Capture the cell that displays the provided text and extract its [X, Y] central coordinate. 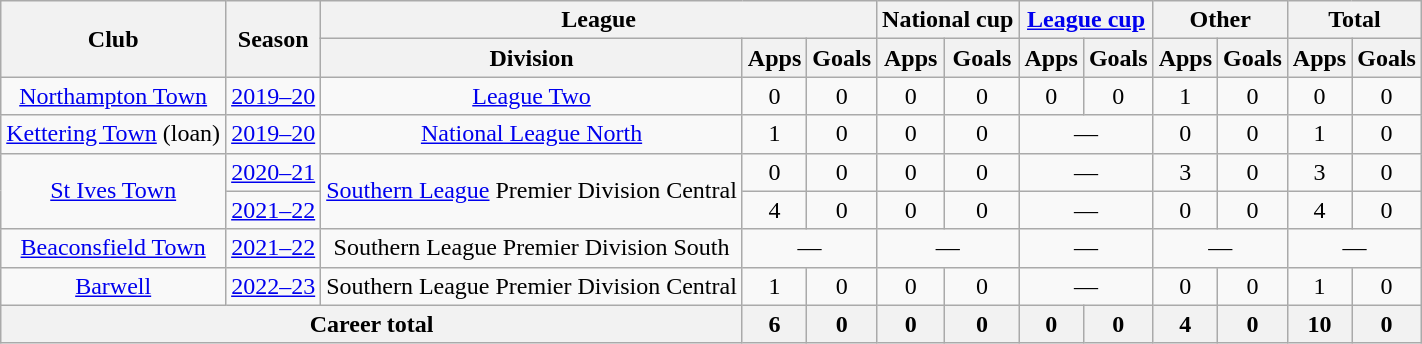
Southern League Premier Division South [532, 248]
6 [774, 324]
2020–21 [274, 172]
Total [1354, 20]
Season [274, 39]
National cup [948, 20]
National League North [532, 134]
10 [1319, 324]
2022–23 [274, 286]
League Two [532, 96]
Club [114, 39]
Career total [372, 324]
Barwell [114, 286]
St Ives Town [114, 191]
League cup [1086, 20]
League [599, 20]
Kettering Town (loan) [114, 134]
Other [1220, 20]
Division [532, 58]
Beaconsfield Town [114, 248]
Northampton Town [114, 96]
